Search for the cell housing the specified text and yield its [x, y] center coordinate. 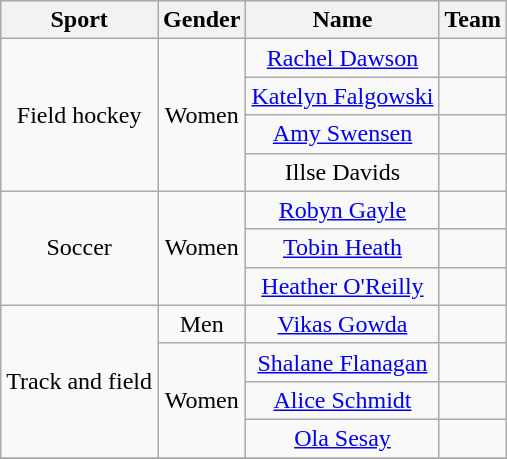
Heather O'Reilly [342, 286]
Vikas Gowda [342, 324]
Robyn Gayle [342, 210]
Sport [80, 20]
Men [202, 324]
Amy Swensen [342, 134]
Alice Schmidt [342, 400]
Gender [202, 20]
Soccer [80, 248]
Illse Davids [342, 172]
Track and field [80, 381]
Rachel Dawson [342, 58]
Field hockey [80, 115]
Name [342, 20]
Team [473, 20]
Katelyn Falgowski [342, 96]
Tobin Heath [342, 248]
Ola Sesay [342, 438]
Shalane Flanagan [342, 362]
